Return [X, Y] of the center of cell containing provided text 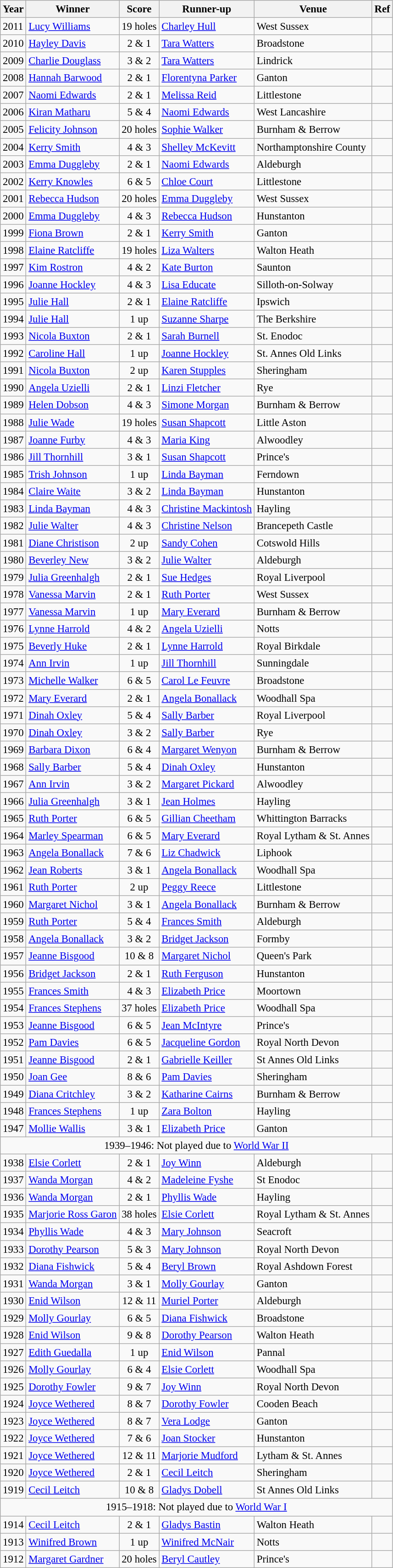
Hayley Davis [72, 44]
Little Aston [313, 422]
1949 [13, 1094]
1964 [13, 836]
Kiran Matharu [72, 112]
1936 [13, 1197]
1984 [13, 492]
Ferndown [313, 474]
1937 [13, 1180]
Beverley New [72, 560]
1997 [13, 268]
Florentyna Parker [206, 78]
1921 [13, 1456]
2002 [13, 181]
Kerry Knowles [72, 181]
1983 [13, 508]
Moortown [313, 991]
1998 [13, 250]
Royal Ashdown Forest [313, 1266]
2000 [13, 216]
Lisa Educate [206, 284]
1962 [13, 870]
Beryl Cautley [206, 1559]
Margaret Pickard [206, 784]
Margaret Gardner [72, 1559]
1966 [13, 801]
1939–1946: Not played due to World War II [196, 1146]
1969 [13, 749]
Diana Critchley [72, 1094]
Carol Le Feuvre [206, 681]
1985 [13, 474]
Pannal [313, 1352]
Marley Spearman [72, 836]
1972 [13, 698]
1952 [13, 1043]
Brancepeth Castle [313, 526]
1919 [13, 1490]
1920 [13, 1473]
1927 [13, 1352]
1960 [13, 905]
Peggy Reece [206, 887]
1925 [13, 1387]
1913 [13, 1542]
Vera Lodge [206, 1421]
1971 [13, 715]
Jean Roberts [72, 870]
1950 [13, 1077]
8 & 6 [139, 1077]
Jean Holmes [206, 801]
Sandy Cohen [206, 543]
Winner [72, 9]
Madeleine Fyshe [206, 1180]
Christine Nelson [206, 526]
1982 [13, 526]
Felicity Johnson [72, 130]
2008 [13, 78]
Hannah Barwood [72, 78]
2003 [13, 164]
1973 [13, 681]
1922 [13, 1438]
Charlie Douglass [72, 61]
Lytham & St. Annes [313, 1456]
1924 [13, 1404]
The Berkshire [313, 319]
2006 [13, 112]
Formby [313, 939]
37 holes [139, 1008]
1976 [13, 629]
1988 [13, 422]
Joanne Furby [72, 440]
Joan Gee [72, 1077]
1931 [13, 1284]
Suzanne Sharpe [206, 319]
1987 [13, 440]
Seacroft [313, 1232]
Saunton [313, 268]
Kim Rostron [72, 268]
Jacqueline Gordon [206, 1043]
Liza Walters [206, 250]
Sue Hedges [206, 578]
Ref [382, 9]
Year [13, 9]
1956 [13, 973]
1929 [13, 1318]
Gladys Dobell [206, 1490]
Chloe Court [206, 181]
1981 [13, 543]
Beverly Huke [72, 646]
9 & 8 [139, 1335]
Karen Stupples [206, 371]
Simone Morgan [206, 405]
Christine Mackintosh [206, 508]
St Enodoc [313, 1180]
Gabrielle Keiller [206, 1060]
Silloth-on-Solway [313, 284]
1959 [13, 922]
1953 [13, 1025]
Runner-up [206, 9]
1963 [13, 853]
1965 [13, 819]
Beryl Brown [206, 1266]
1935 [13, 1214]
1975 [13, 646]
1999 [13, 233]
Fiona Brown [72, 233]
1992 [13, 354]
Ruth Ferguson [206, 973]
Michelle Walker [72, 681]
Helen Dobson [72, 405]
1951 [13, 1060]
Venue [313, 9]
Linzi Fletcher [206, 388]
Mollie Wallis [72, 1129]
1947 [13, 1129]
St. Annes Old Links [313, 354]
1957 [13, 956]
1978 [13, 595]
Winifred McNair [206, 1542]
1930 [13, 1300]
Edith Guedalla [72, 1352]
1954 [13, 1008]
1967 [13, 784]
1986 [13, 457]
St. Enodoc [313, 336]
1970 [13, 732]
Sarah Burnell [206, 336]
1989 [13, 405]
Charley Hull [206, 27]
2010 [13, 44]
1995 [13, 302]
1990 [13, 388]
1926 [13, 1370]
Gladys Bastin [206, 1524]
Trish Johnson [72, 474]
1974 [13, 664]
Joan Stocker [206, 1438]
Liphook [313, 853]
1980 [13, 560]
1961 [13, 887]
1991 [13, 371]
Jean McIntyre [206, 1025]
Sunningdale [313, 664]
1993 [13, 336]
Liz Chadwick [206, 853]
2007 [13, 95]
West Lancashire [313, 112]
Ipswich [313, 302]
1958 [13, 939]
1996 [13, 284]
9 & 7 [139, 1387]
Winifred Brown [72, 1542]
Marjorie Ross Garon [72, 1214]
2001 [13, 198]
1977 [13, 612]
Claire Waite [72, 492]
Kate Burton [206, 268]
1968 [13, 767]
Muriel Porter [206, 1300]
1928 [13, 1335]
1948 [13, 1111]
Julie Wade [72, 422]
2004 [13, 147]
1933 [13, 1249]
Northamptonshire County [313, 147]
38 holes [139, 1214]
Melissa Reid [206, 95]
Gillian Cheetham [206, 819]
5 & 3 [139, 1249]
Cooden Beach [313, 1404]
Barbara Dixon [72, 749]
1934 [13, 1232]
Katharine Cairns [206, 1094]
1912 [13, 1559]
Cotswold Hills [313, 543]
Lindrick [313, 61]
2009 [13, 61]
1979 [13, 578]
1932 [13, 1266]
1994 [13, 319]
2005 [13, 130]
Caroline Hall [72, 354]
Zara Bolton [206, 1111]
1914 [13, 1524]
Lucy Williams [72, 27]
2011 [13, 27]
Margaret Wenyon [206, 749]
1938 [13, 1163]
Royal Birkdale [313, 646]
Diane Christison [72, 543]
Shelley McKevitt [206, 147]
Whittington Barracks [313, 819]
1923 [13, 1421]
Score [139, 9]
Sophie Walker [206, 130]
1955 [13, 991]
Queen's Park [313, 956]
1915–1918: Not played due to World War I [196, 1508]
Marjorie Mudford [206, 1456]
Maria King [206, 440]
